For the text-containing cell, return its midpoint in [X, Y] coordinate format. 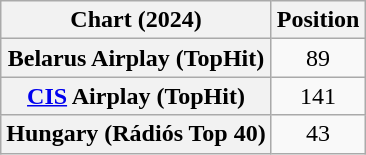
Hungary (Rádiós Top 40) [136, 134]
Position [318, 20]
CIS Airplay (TopHit) [136, 96]
141 [318, 96]
89 [318, 58]
43 [318, 134]
Belarus Airplay (TopHit) [136, 58]
Chart (2024) [136, 20]
